Output the (X, Y) coordinate of the center of the cell containing the given text.  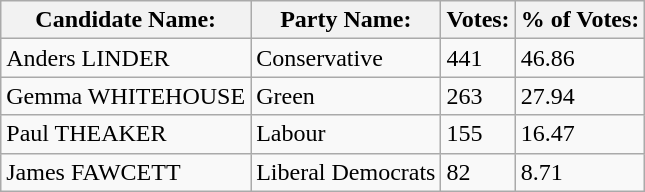
James FAWCETT (126, 172)
441 (478, 58)
Conservative (346, 58)
Labour (346, 134)
Votes: (478, 20)
Candidate Name: (126, 20)
Party Name: (346, 20)
Anders LINDER (126, 58)
Green (346, 96)
27.94 (580, 96)
46.86 (580, 58)
8.71 (580, 172)
16.47 (580, 134)
155 (478, 134)
82 (478, 172)
Gemma WHITEHOUSE (126, 96)
263 (478, 96)
Paul THEAKER (126, 134)
Liberal Democrats (346, 172)
% of Votes: (580, 20)
